Output the (x, y) coordinate of the center of the cell containing the given text.  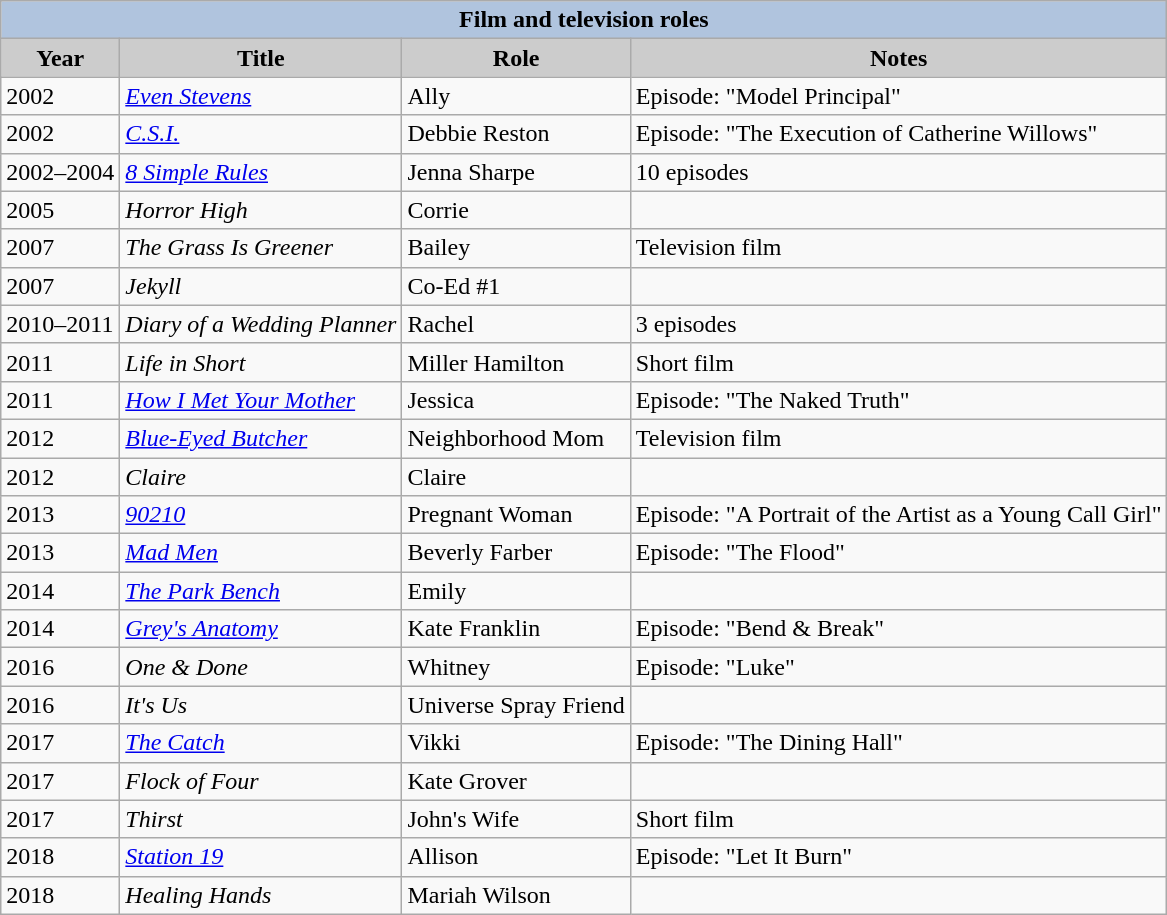
Rachel (516, 324)
C.S.I. (261, 134)
Episode: "The Flood" (898, 553)
Episode: "Model Principal" (898, 96)
Beverly Farber (516, 553)
Episode: "Luke" (898, 667)
Emily (516, 591)
Jekyll (261, 286)
Episode: "A Portrait of the Artist as a Young Call Girl" (898, 515)
Jessica (516, 400)
Miller Hamilton (516, 362)
Kate Franklin (516, 629)
Vikki (516, 743)
Corrie (516, 210)
2005 (60, 210)
Grey's Anatomy (261, 629)
Film and television roles (584, 20)
Episode: "Let It Burn" (898, 857)
Title (261, 58)
How I Met Your Mother (261, 400)
Station 19 (261, 857)
One & Done (261, 667)
Year (60, 58)
The Park Bench (261, 591)
Co-Ed #1 (516, 286)
John's Wife (516, 819)
90210 (261, 515)
Role (516, 58)
2002–2004 (60, 172)
Universe Spray Friend (516, 705)
Kate Grover (516, 781)
The Grass Is Greener (261, 248)
Healing Hands (261, 895)
8 Simple Rules (261, 172)
Debbie Reston (516, 134)
Flock of Four (261, 781)
10 episodes (898, 172)
Life in Short (261, 362)
Episode: "The Dining Hall" (898, 743)
2010–2011 (60, 324)
It's Us (261, 705)
Allison (516, 857)
Episode: "Bend & Break" (898, 629)
Pregnant Woman (516, 515)
3 episodes (898, 324)
The Catch (261, 743)
Mariah Wilson (516, 895)
Mad Men (261, 553)
Whitney (516, 667)
Episode: "The Execution of Catherine Willows" (898, 134)
Horror High (261, 210)
Jenna Sharpe (516, 172)
Even Stevens (261, 96)
Notes (898, 58)
Diary of a Wedding Planner (261, 324)
Thirst (261, 819)
Bailey (516, 248)
Ally (516, 96)
Episode: "The Naked Truth" (898, 400)
Neighborhood Mom (516, 438)
Blue-Eyed Butcher (261, 438)
